Determine the (x, y) coordinate at the center of the cell enclosing the given text.  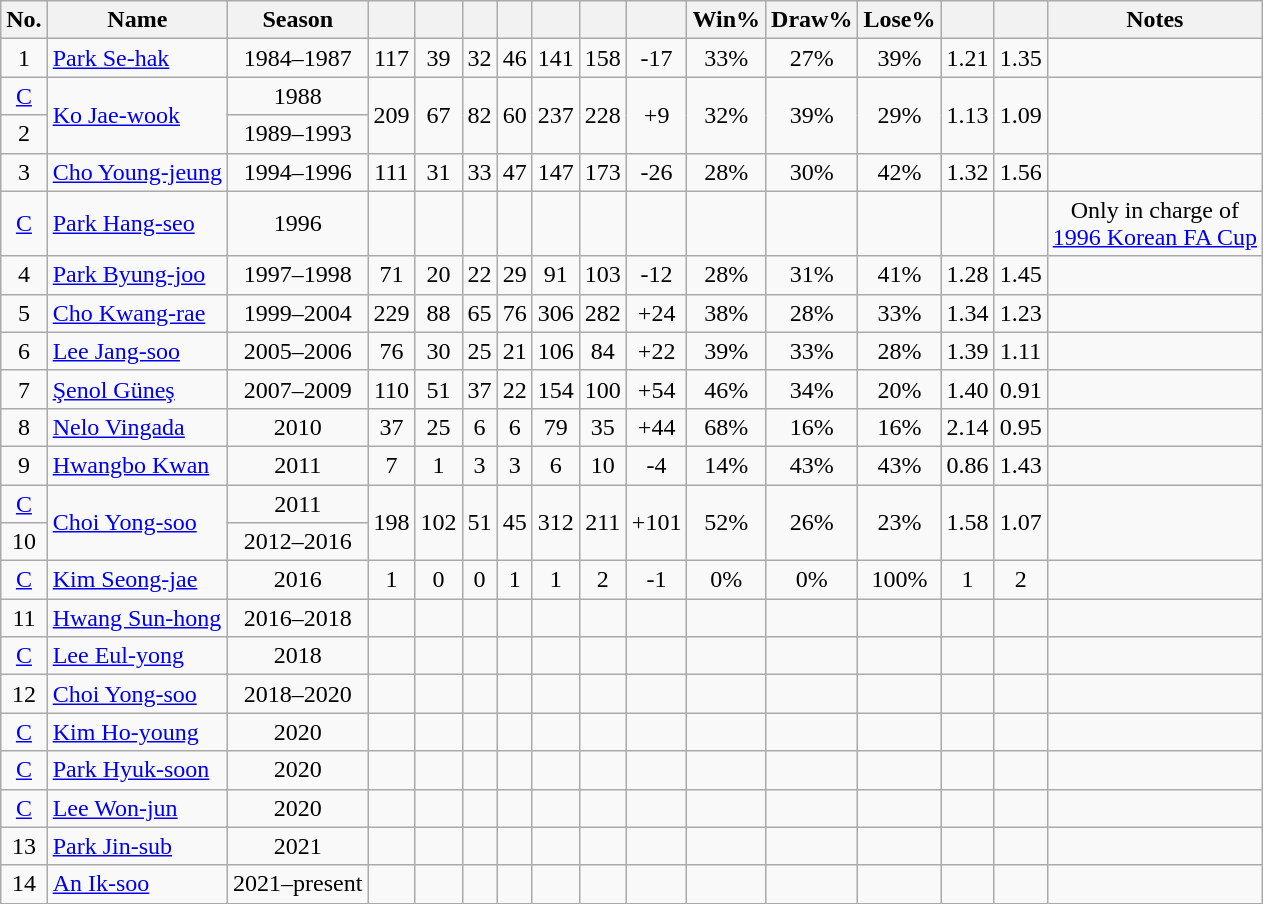
34% (812, 389)
39 (438, 58)
2021–present (298, 884)
Park Hyuk-soon (137, 770)
1.39 (968, 351)
+101 (656, 522)
147 (556, 172)
Nelo Vingada (137, 427)
+54 (656, 389)
-26 (656, 172)
1.58 (968, 522)
1.45 (1020, 275)
Park Jin-sub (137, 846)
1.34 (968, 313)
71 (392, 275)
32 (480, 58)
2005–2006 (298, 351)
1.56 (1020, 172)
1.43 (1020, 465)
1999–2004 (298, 313)
1.11 (1020, 351)
1.23 (1020, 313)
1984–1987 (298, 58)
1.40 (968, 389)
+44 (656, 427)
2007–2009 (298, 389)
154 (556, 389)
Lee Eul-yong (137, 656)
88 (438, 313)
65 (480, 313)
0.95 (1020, 427)
52% (726, 522)
Lee Jang-soo (137, 351)
26% (812, 522)
47 (514, 172)
1989–1993 (298, 134)
Lee Won-jun (137, 808)
60 (514, 115)
306 (556, 313)
2018 (298, 656)
-12 (656, 275)
1.07 (1020, 522)
79 (556, 427)
102 (438, 522)
Cho Young-jeung (137, 172)
Hwangbo Kwan (137, 465)
38% (726, 313)
1.35 (1020, 58)
31% (812, 275)
1988 (298, 96)
2021 (298, 846)
29% (900, 115)
20% (900, 389)
4 (24, 275)
68% (726, 427)
103 (602, 275)
117 (392, 58)
Only in charge of1996 Korean FA Cup (1154, 224)
100% (900, 580)
1997–1998 (298, 275)
30% (812, 172)
2010 (298, 427)
1.28 (968, 275)
20 (438, 275)
1.13 (968, 115)
2.14 (968, 427)
-17 (656, 58)
100 (602, 389)
11 (24, 618)
2016–2018 (298, 618)
228 (602, 115)
23% (900, 522)
1996 (298, 224)
141 (556, 58)
14 (24, 884)
32% (726, 115)
2016 (298, 580)
Season (298, 20)
13 (24, 846)
+9 (656, 115)
Park Se-hak (137, 58)
5 (24, 313)
111 (392, 172)
12 (24, 694)
45 (514, 522)
237 (556, 115)
42% (900, 172)
35 (602, 427)
No. (24, 20)
82 (480, 115)
Kim Seong-jae (137, 580)
-4 (656, 465)
An Ik-soo (137, 884)
30 (438, 351)
Lose% (900, 20)
46% (726, 389)
173 (602, 172)
Win% (726, 20)
198 (392, 522)
1.21 (968, 58)
0.91 (1020, 389)
41% (900, 275)
Name (137, 20)
Hwang Sun-hong (137, 618)
91 (556, 275)
Şenol Güneş (137, 389)
1.32 (968, 172)
110 (392, 389)
312 (556, 522)
229 (392, 313)
Notes (1154, 20)
2018–2020 (298, 694)
46 (514, 58)
282 (602, 313)
21 (514, 351)
+24 (656, 313)
Ko Jae-wook (137, 115)
Park Hang-seo (137, 224)
0.86 (968, 465)
209 (392, 115)
67 (438, 115)
29 (514, 275)
33 (480, 172)
158 (602, 58)
2012–2016 (298, 542)
-1 (656, 580)
Draw% (812, 20)
106 (556, 351)
Park Byung-joo (137, 275)
14% (726, 465)
84 (602, 351)
1.09 (1020, 115)
31 (438, 172)
8 (24, 427)
Cho Kwang-rae (137, 313)
1994–1996 (298, 172)
27% (812, 58)
211 (602, 522)
9 (24, 465)
Kim Ho-young (137, 732)
+22 (656, 351)
